Search for the cell housing the specified text and yield its [x, y] center coordinate. 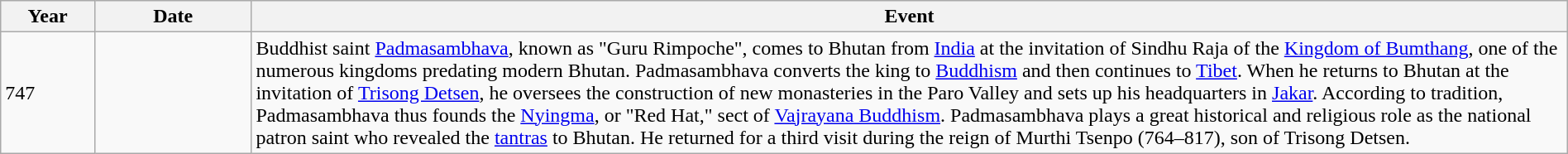
Date [172, 17]
Event [910, 17]
747 [48, 93]
Year [48, 17]
